Capture the cell that displays the provided text and extract its [x, y] central coordinate. 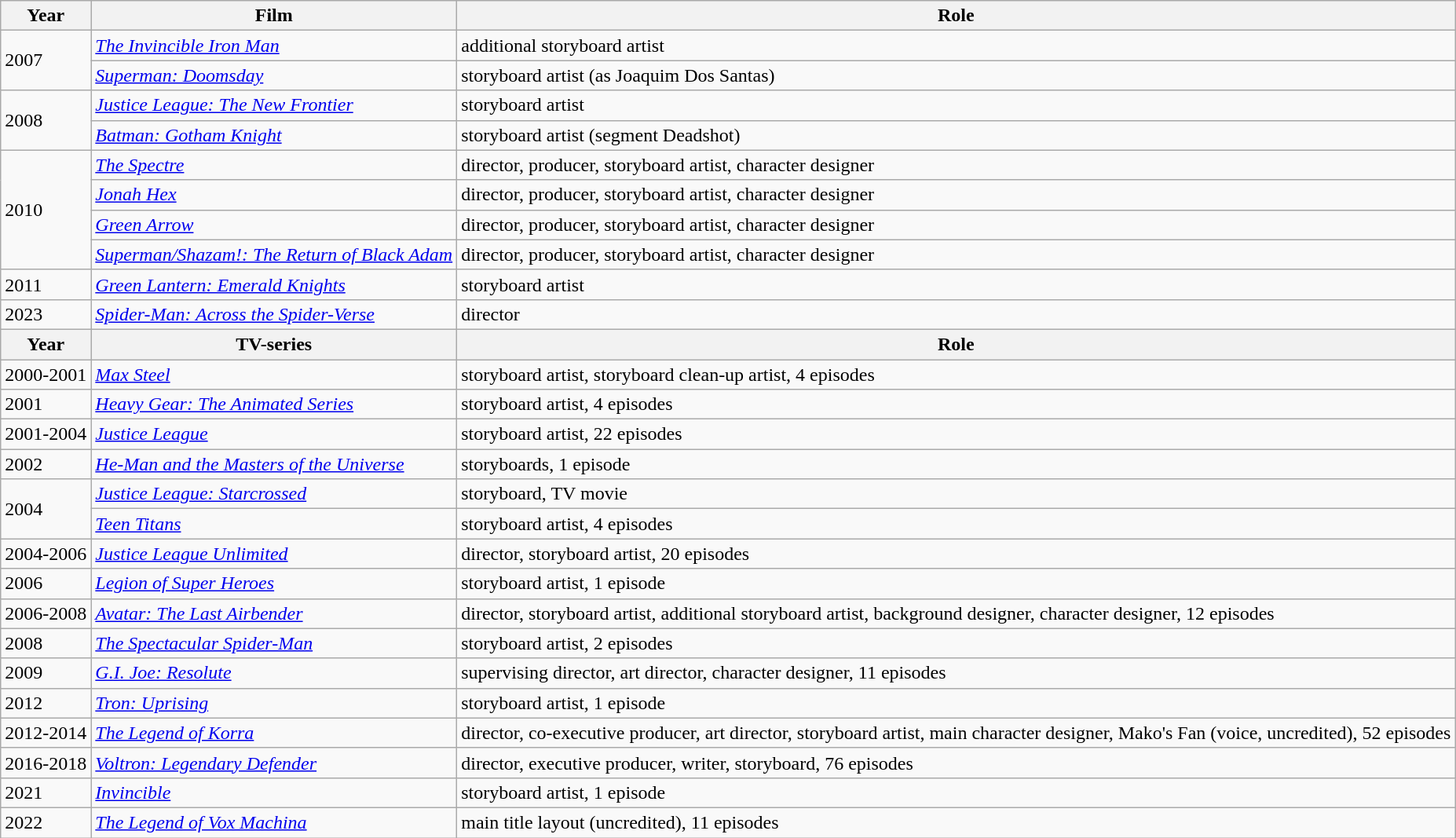
director, executive producer, writer, storyboard, 76 episodes [957, 763]
2002 [46, 464]
The Spectre [274, 165]
Film [274, 16]
Spider-Man: Across the Spider-Verse [274, 314]
2010 [46, 210]
2021 [46, 792]
Green Arrow [274, 225]
Justice League Unlimited [274, 554]
2001 [46, 404]
2001-2004 [46, 434]
He-Man and the Masters of the Universe [274, 464]
Tron: Uprising [274, 703]
The Legend of Korra [274, 733]
Justice League: Starcrossed [274, 494]
storyboard artist, 22 episodes [957, 434]
Invincible [274, 792]
2004-2006 [46, 554]
Superman: Doomsday [274, 75]
storyboard artist (as Joaquim Dos Santas) [957, 75]
2000-2001 [46, 375]
Heavy Gear: The Animated Series [274, 404]
additional storyboard artist [957, 46]
Voltron: Legendary Defender [274, 763]
supervising director, art director, character designer, 11 episodes [957, 673]
storyboard artist, 2 episodes [957, 643]
main title layout (uncredited), 11 episodes [957, 822]
Legion of Super Heroes [274, 584]
director, storyboard artist, 20 episodes [957, 554]
Superman/Shazam!: The Return of Black Adam [274, 254]
2012-2014 [46, 733]
The Invincible Iron Man [274, 46]
2022 [46, 822]
The Spectacular Spider-Man [274, 643]
director, storyboard artist, additional storyboard artist, background designer, character designer, 12 episodes [957, 613]
Justice League [274, 434]
Jonah Hex [274, 195]
Teen Titans [274, 524]
storyboard, TV movie [957, 494]
2023 [46, 314]
director [957, 314]
2007 [46, 60]
2011 [46, 284]
2006-2008 [46, 613]
storyboard artist, storyboard clean-up artist, 4 episodes [957, 375]
2012 [46, 703]
Batman: Gotham Knight [274, 135]
Max Steel [274, 375]
2004 [46, 509]
director, co-executive producer, art director, storyboard artist, main character designer, Mako's Fan (voice, uncredited), 52 episodes [957, 733]
storyboards, 1 episode [957, 464]
G.I. Joe: Resolute [274, 673]
2009 [46, 673]
Green Lantern: Emerald Knights [274, 284]
Avatar: The Last Airbender [274, 613]
TV-series [274, 344]
2006 [46, 584]
storyboard artist (segment Deadshot) [957, 135]
The Legend of Vox Machina [274, 822]
Justice League: The New Frontier [274, 105]
2016-2018 [46, 763]
